Identify which cell holds the provided text, then report its [X, Y] central coordinate. 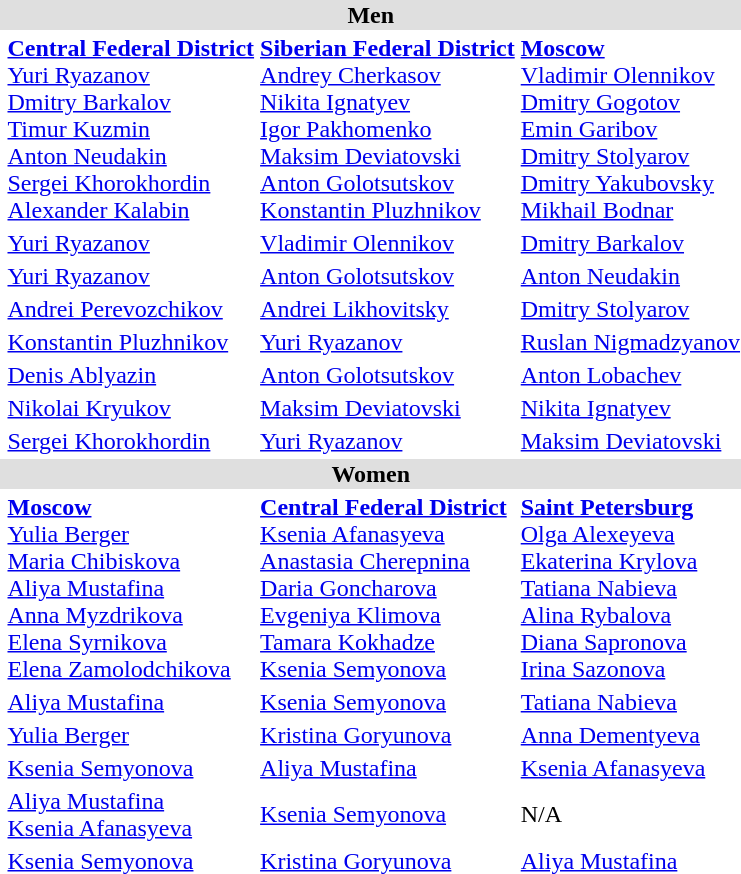
Siberian Federal DistrictAndrey CherkasovNikita IgnatyevIgor PakhomenkoMaksim DeviatovskiAnton GolotsutskovKonstantin Pluzhnikov [388, 129]
Nikita Ignatyev [630, 408]
N/A [630, 814]
Anton Neudakin [630, 276]
Tatiana Nabieva [630, 702]
Andrei Likhovitsky [388, 309]
Ruslan Nigmadzyanov [630, 342]
Konstantin Pluzhnikov [131, 342]
Dmitry Stolyarov [630, 309]
Denis Ablyazin [131, 375]
Andrei Perevozchikov [131, 309]
Anton Lobachev [630, 375]
MoscowYulia BergerMaria ChibiskovaAliya MustafinaAnna MyzdrikovaElena SyrnikovaElena Zamolodchikova [131, 588]
Dmitry Barkalov [630, 243]
Nikolai Kryukov [131, 408]
Yulia Berger [131, 735]
Kristina Goryunova [388, 735]
Aliya MustafinaKsenia Afanasyeva [131, 814]
Central Federal DistrictKsenia AfanasyevaAnastasia CherepninaDaria GoncharovaEvgeniya KlimovaTamara KokhadzeKsenia Semyonova [388, 588]
Central Federal DistrictYuri RyazanovDmitry BarkalovTimur KuzminAnton NeudakinSergei KhorokhordinAlexander Kalabin [131, 129]
Vladimir Olennikov [388, 243]
Anna Dementyeva [630, 735]
Saint PetersburgOlga AlexeyevaEkaterina KrylovaTatiana NabievaAlina RybalovaDiana SapronovaIrina Sazonova [630, 588]
Sergei Khorokhordin [131, 441]
Ksenia Afanasyeva [630, 768]
MoscowVladimir OlennikovDmitry GogotovEmin GaribovDmitry StolyarovDmitry YakubovskyMikhail Bodnar [630, 129]
